Locate the cell with the specified text and output its [x, y] center coordinate. 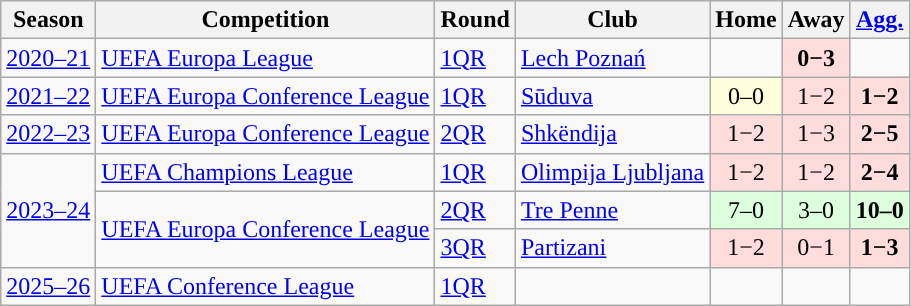
Competition [266, 20]
2022–23 [48, 134]
Tre Penne [612, 210]
2023–24 [48, 210]
0−3 [816, 58]
0–0 [746, 96]
Lech Poznań [612, 58]
UEFA Conference League [266, 286]
Season [48, 20]
3QR [475, 248]
Agg. [880, 20]
UEFA Europa League [266, 58]
Home [746, 20]
Round [475, 20]
3–0 [816, 210]
10–0 [880, 210]
Shkëndija [612, 134]
2−5 [880, 134]
2025–26 [48, 286]
Club [612, 20]
Sūduva [612, 96]
0−1 [816, 248]
Partizani [612, 248]
Olimpija Ljubljana [612, 172]
Away [816, 20]
2−4 [880, 172]
7–0 [746, 210]
2020–21 [48, 58]
UEFA Champions League [266, 172]
2021–22 [48, 96]
